Search for the cell housing the specified text and yield its [x, y] center coordinate. 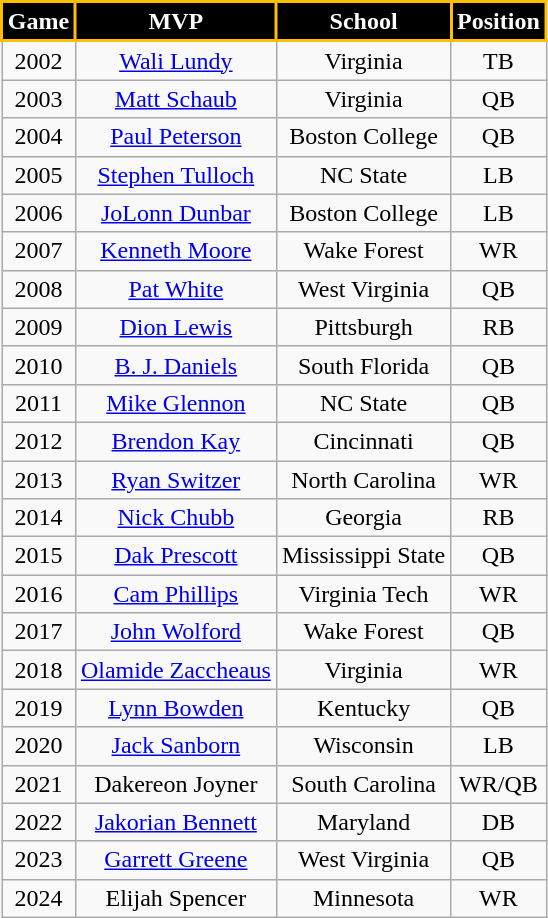
2018 [39, 670]
2009 [39, 327]
Kenneth Moore [176, 251]
North Carolina [363, 479]
John Wolford [176, 632]
Nick Chubb [176, 518]
Olamide Zaccheaus [176, 670]
Virginia Tech [363, 594]
Lynn Bowden [176, 708]
Wali Lundy [176, 60]
2015 [39, 556]
2024 [39, 898]
Position [498, 22]
JoLonn Dunbar [176, 213]
MVP [176, 22]
2011 [39, 403]
Mississippi State [363, 556]
2007 [39, 251]
2010 [39, 365]
Ryan Switzer [176, 479]
2005 [39, 175]
2004 [39, 137]
2012 [39, 441]
Dakereon Joyner [176, 784]
2013 [39, 479]
2003 [39, 99]
School [363, 22]
Minnesota [363, 898]
Dion Lewis [176, 327]
2002 [39, 60]
Cincinnati [363, 441]
Wisconsin [363, 746]
2008 [39, 289]
Pat White [176, 289]
Stephen Tulloch [176, 175]
Mike Glennon [176, 403]
2006 [39, 213]
DB [498, 822]
Kentucky [363, 708]
Jack Sanborn [176, 746]
Georgia [363, 518]
Jakorian Bennett [176, 822]
2014 [39, 518]
B. J. Daniels [176, 365]
TB [498, 60]
Brendon Kay [176, 441]
Dak Prescott [176, 556]
Cam Phillips [176, 594]
2021 [39, 784]
Elijah Spencer [176, 898]
Matt Schaub [176, 99]
2019 [39, 708]
2020 [39, 746]
2023 [39, 860]
Game [39, 22]
Maryland [363, 822]
2022 [39, 822]
WR/QB [498, 784]
Pittsburgh [363, 327]
South Florida [363, 365]
2016 [39, 594]
South Carolina [363, 784]
Garrett Greene [176, 860]
2017 [39, 632]
Paul Peterson [176, 137]
